Determine the [X, Y] coordinate at the center of the cell enclosing the given text.  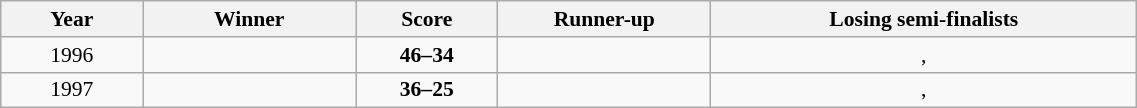
Runner-up [604, 19]
Losing semi-finalists [924, 19]
Winner [250, 19]
Score [427, 19]
1996 [72, 55]
36–25 [427, 90]
Year [72, 19]
46–34 [427, 55]
1997 [72, 90]
